Determine the [X, Y] coordinate at the center of the cell enclosing the given text.  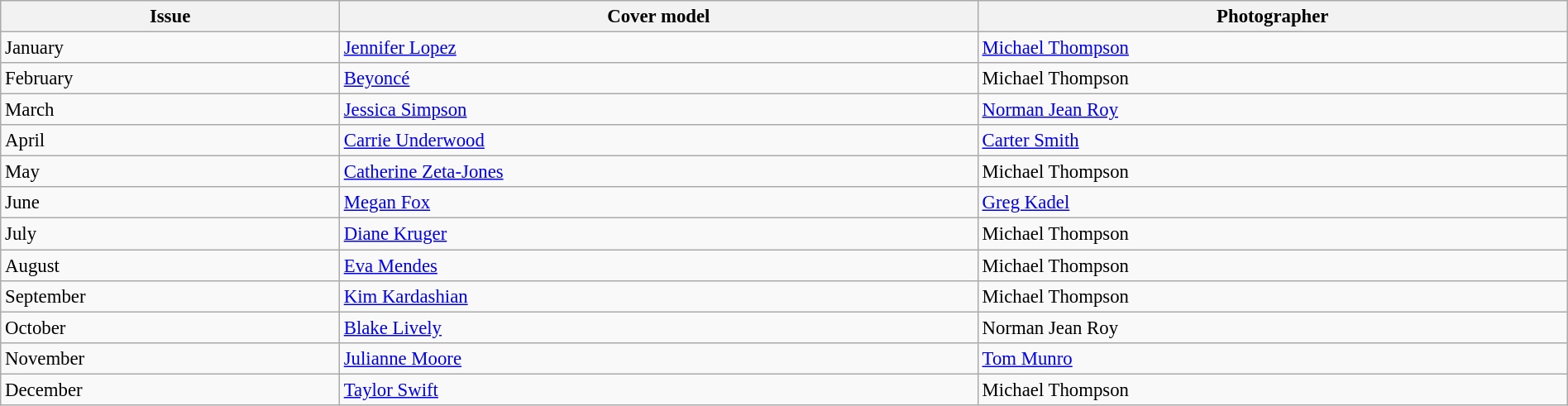
Taylor Swift [658, 389]
Cover model [658, 17]
Diane Kruger [658, 234]
Jessica Simpson [658, 110]
December [170, 389]
Jennifer Lopez [658, 48]
May [170, 172]
April [170, 141]
Julianne Moore [658, 358]
Tom Munro [1272, 358]
October [170, 327]
June [170, 203]
Photographer [1272, 17]
Carrie Underwood [658, 141]
Beyoncé [658, 79]
Blake Lively [658, 327]
July [170, 234]
Kim Kardashian [658, 296]
March [170, 110]
November [170, 358]
Eva Mendes [658, 265]
Megan Fox [658, 203]
February [170, 79]
September [170, 296]
Carter Smith [1272, 141]
August [170, 265]
January [170, 48]
Catherine Zeta-Jones [658, 172]
Greg Kadel [1272, 203]
Issue [170, 17]
